Locate the cell with the specified text and output its [X, Y] center coordinate. 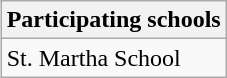
Participating schools [114, 20]
St. Martha School [114, 58]
